For the text-containing cell, return its midpoint in (x, y) coordinate format. 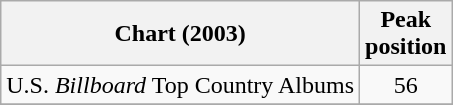
56 (406, 85)
Peakposition (406, 34)
Chart (2003) (180, 34)
U.S. Billboard Top Country Albums (180, 85)
